Find where the given text appears and provide that cell's center as (X, Y) coordinate. 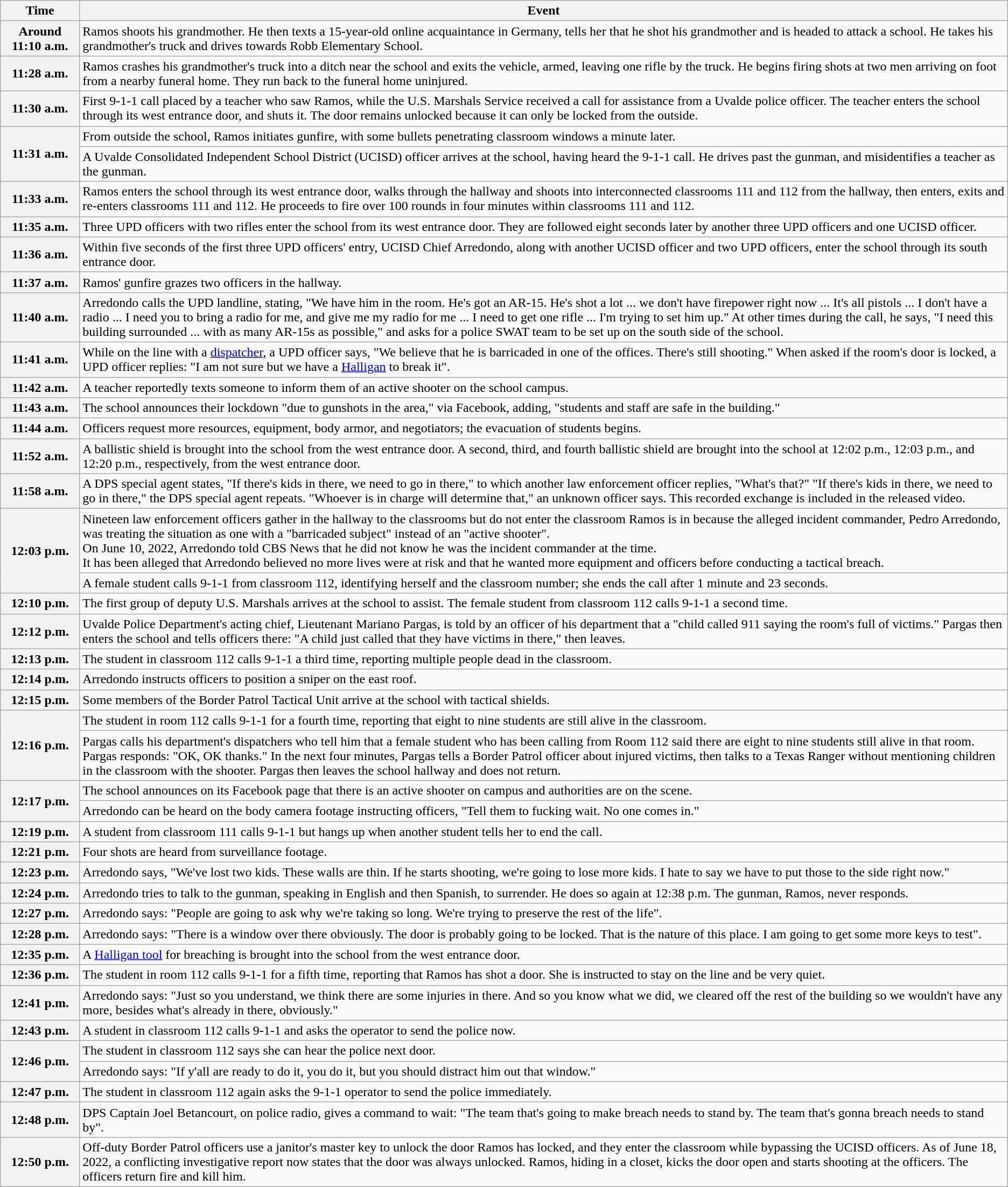
11:33 a.m. (40, 199)
12:13 p.m. (40, 659)
Arredondo can be heard on the body camera footage instructing officers, "Tell them to fucking wait. No one comes in." (544, 811)
A student in classroom 112 calls 9-1-1 and asks the operator to send the police now. (544, 1030)
12:28 p.m. (40, 934)
The school announces their lockdown "due to gunshots in the area," via Facebook, adding, "students and staff are safe in the building." (544, 408)
The student in classroom 112 calls 9-1-1 a third time, reporting multiple people dead in the classroom. (544, 659)
12:12 p.m. (40, 631)
12:17 p.m. (40, 800)
A female student calls 9-1-1 from classroom 112, identifying herself and the classroom number; she ends the call after 1 minute and 23 seconds. (544, 583)
Four shots are heard from surveillance footage. (544, 852)
12:50 p.m. (40, 1162)
12:15 p.m. (40, 700)
12:35 p.m. (40, 954)
The student in classroom 112 again asks the 9-1-1 operator to send the police immediately. (544, 1092)
11:42 a.m. (40, 387)
Ramos' gunfire grazes two officers in the hallway. (544, 282)
Arredondo instructs officers to position a sniper on the east roof. (544, 679)
The student in room 112 calls 9-1-1 for a fifth time, reporting that Ramos has shot a door. She is instructed to stay on the line and be very quiet. (544, 975)
11:35 a.m. (40, 227)
12:21 p.m. (40, 852)
12:19 p.m. (40, 832)
12:36 p.m. (40, 975)
11:44 a.m. (40, 429)
12:24 p.m. (40, 893)
11:36 a.m. (40, 254)
12:23 p.m. (40, 873)
11:58 a.m. (40, 491)
11:40 a.m. (40, 317)
A teacher reportedly texts someone to inform them of an active shooter on the school campus. (544, 387)
11:52 a.m. (40, 456)
Officers request more resources, equipment, body armor, and negotiators; the evacuation of students begins. (544, 429)
11:31 a.m. (40, 154)
The first group of deputy U.S. Marshals arrives at the school to assist. The female student from classroom 112 calls 9-1-1 a second time. (544, 603)
12:16 p.m. (40, 745)
From outside the school, Ramos initiates gunfire, with some bullets penetrating classroom windows a minute later. (544, 136)
11:37 a.m. (40, 282)
12:46 p.m. (40, 1061)
Arredondo says: "People are going to ask why we're taking so long. We're trying to preserve the rest of the life". (544, 914)
12:14 p.m. (40, 679)
12:27 p.m. (40, 914)
12:47 p.m. (40, 1092)
11:43 a.m. (40, 408)
11:28 a.m. (40, 73)
11:30 a.m. (40, 109)
Around 11:10 a.m. (40, 39)
Time (40, 11)
12:03 p.m. (40, 551)
12:48 p.m. (40, 1120)
The student in classroom 112 says she can hear the police next door. (544, 1051)
Arredondo says: "If y'all are ready to do it, you do it, but you should distract him out that window." (544, 1071)
Event (544, 11)
The school announces on its Facebook page that there is an active shooter on campus and authorities are on the scene. (544, 790)
A student from classroom 111 calls 9-1-1 but hangs up when another student tells her to end the call. (544, 832)
A Halligan tool for breaching is brought into the school from the west entrance door. (544, 954)
12:41 p.m. (40, 1002)
11:41 a.m. (40, 360)
12:43 p.m. (40, 1030)
Some members of the Border Patrol Tactical Unit arrive at the school with tactical shields. (544, 700)
The student in room 112 calls 9-1-1 for a fourth time, reporting that eight to nine students are still alive in the classroom. (544, 720)
12:10 p.m. (40, 603)
